Locate the cell with the specified text and output its (x, y) center coordinate. 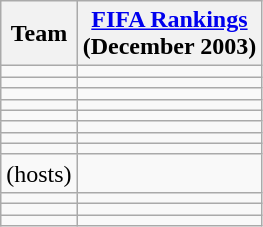
Team (39, 34)
(hosts) (39, 173)
FIFA Rankings(December 2003) (170, 34)
